Capture the cell that displays the provided text and extract its (x, y) central coordinate. 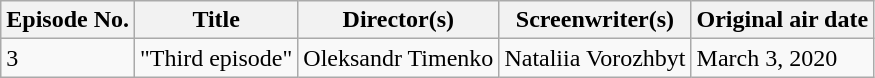
Oleksandr Timenko (398, 58)
Nataliia Vorozhbyt (595, 58)
March 3, 2020 (782, 58)
Screenwriter(s) (595, 20)
Episode No. (68, 20)
"Third episode" (216, 58)
3 (68, 58)
Original air date (782, 20)
Title (216, 20)
Director(s) (398, 20)
